Provide the [X, Y] coordinate of the cell's center where the given text is located.  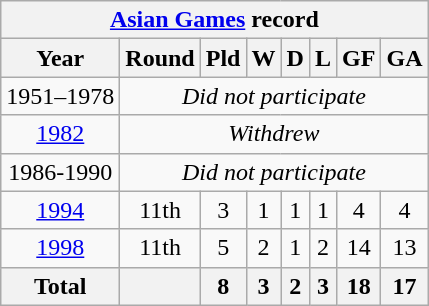
8 [223, 286]
W [264, 58]
1951–1978 [60, 96]
1998 [60, 248]
Pld [223, 58]
Total [60, 286]
18 [359, 286]
GA [404, 58]
Year [60, 58]
1982 [60, 134]
17 [404, 286]
1986-1990 [60, 172]
Round [160, 58]
GF [359, 58]
14 [359, 248]
5 [223, 248]
1994 [60, 210]
L [322, 58]
D [295, 58]
13 [404, 248]
Withdrew [274, 134]
Asian Games record [214, 20]
